For the text-containing cell, return its midpoint in [X, Y] coordinate format. 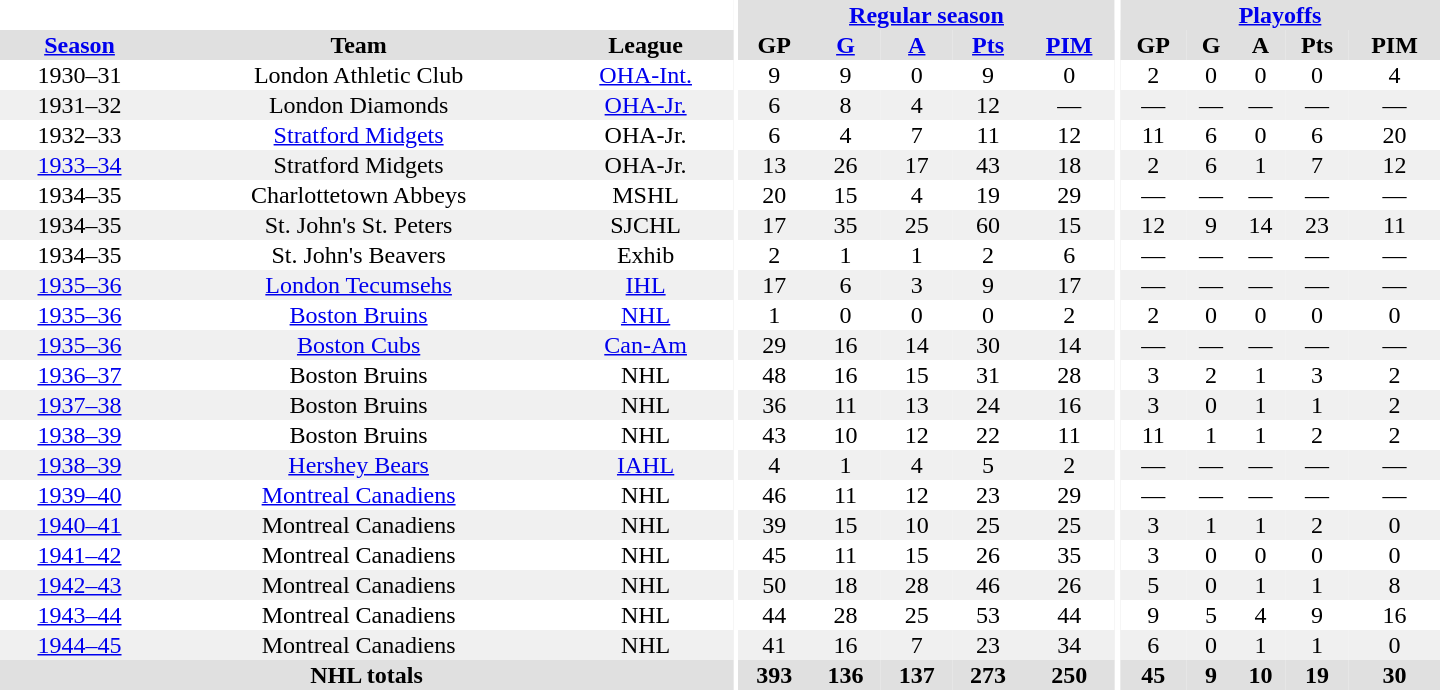
League [646, 45]
St. John's Beavers [358, 255]
Playoffs [1280, 15]
250 [1070, 675]
NHL totals [366, 675]
53 [988, 615]
London Diamonds [358, 105]
Season [80, 45]
St. John's St. Peters [358, 225]
41 [774, 645]
Team [358, 45]
22 [988, 435]
IHL [646, 285]
1944–45 [80, 645]
1936–37 [80, 375]
1933–34 [80, 165]
OHA-Int. [646, 75]
31 [988, 375]
273 [988, 675]
Boston Cubs [358, 345]
1932–33 [80, 135]
Charlottetown Abbeys [358, 195]
Can-Am [646, 345]
IAHL [646, 465]
34 [1070, 645]
1939–40 [80, 495]
39 [774, 525]
1943–44 [80, 615]
24 [988, 405]
SJCHL [646, 225]
London Tecumsehs [358, 285]
1941–42 [80, 555]
136 [846, 675]
1942–43 [80, 585]
137 [916, 675]
Regular season [927, 15]
1940–41 [80, 525]
1937–38 [80, 405]
36 [774, 405]
50 [774, 585]
1930–31 [80, 75]
Hershey Bears [358, 465]
393 [774, 675]
48 [774, 375]
London Athletic Club [358, 75]
1931–32 [80, 105]
MSHL [646, 195]
60 [988, 225]
Exhib [646, 255]
